For the text-containing cell, return its midpoint in (x, y) coordinate format. 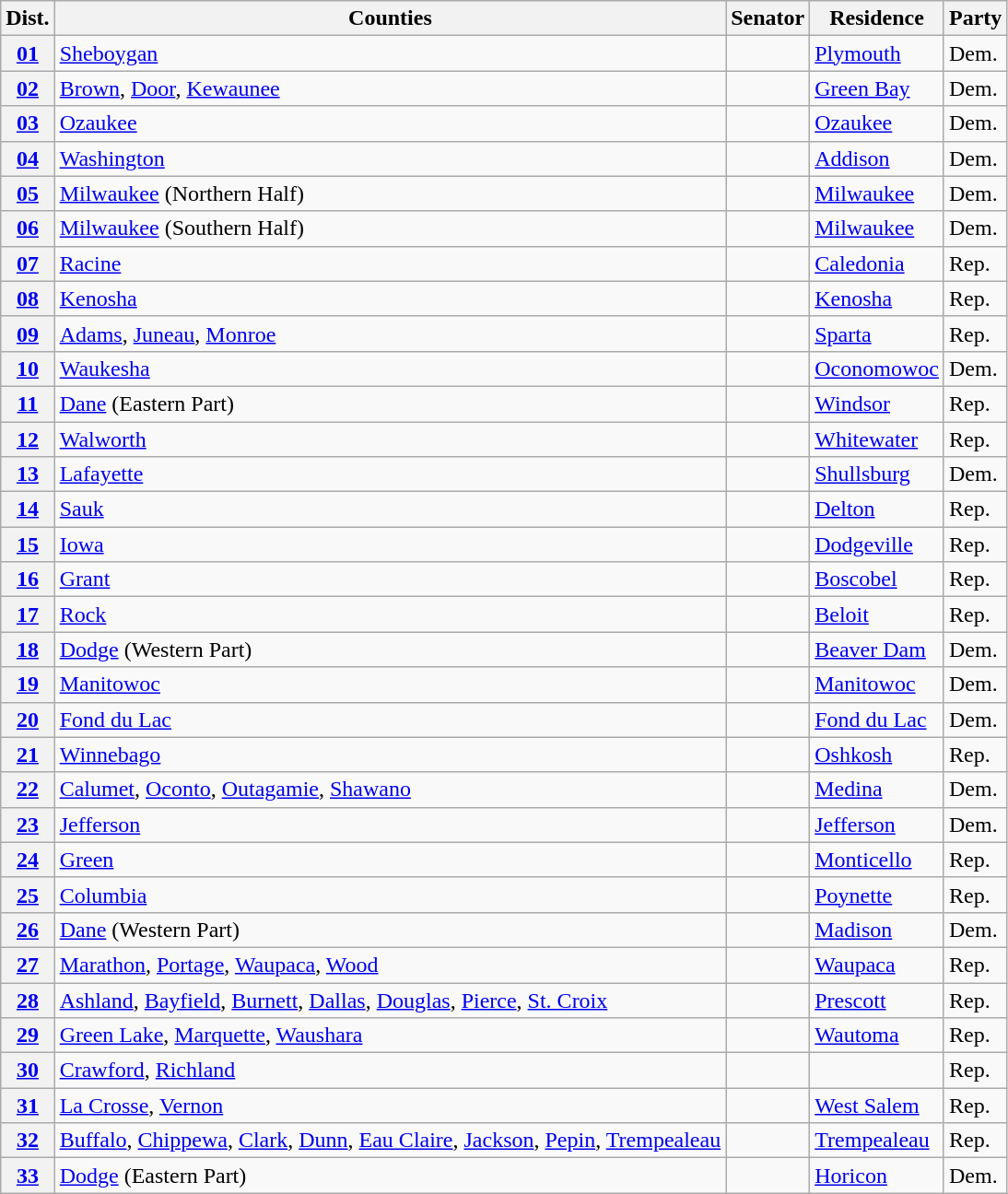
Marathon, Portage, Waupaca, Wood (391, 965)
Ashland, Bayfield, Burnett, Dallas, Douglas, Pierce, St. Croix (391, 1000)
Beaver Dam (877, 650)
Poynette (877, 895)
22 (28, 790)
04 (28, 158)
Columbia (391, 895)
Boscobel (877, 579)
Shullsburg (877, 474)
29 (28, 1036)
Addison (877, 158)
13 (28, 474)
West Salem (877, 1106)
Racine (391, 263)
15 (28, 544)
20 (28, 720)
Milwaukee (Northern Half) (391, 193)
19 (28, 685)
09 (28, 334)
Plymouth (877, 53)
Oshkosh (877, 755)
Walworth (391, 439)
Buffalo, Chippewa, Clark, Dunn, Eau Claire, Jackson, Pepin, Trempealeau (391, 1141)
26 (28, 930)
02 (28, 88)
Milwaukee (Southern Half) (391, 228)
Trempealeau (877, 1141)
10 (28, 369)
11 (28, 404)
33 (28, 1176)
Wautoma (877, 1036)
32 (28, 1141)
Senator (768, 18)
Whitewater (877, 439)
07 (28, 263)
Brown, Door, Kewaunee (391, 88)
Waukesha (391, 369)
12 (28, 439)
Oconomowoc (877, 369)
Grant (391, 579)
Lafayette (391, 474)
Sheboygan (391, 53)
Madison (877, 930)
Prescott (877, 1000)
28 (28, 1000)
01 (28, 53)
06 (28, 228)
Dist. (28, 18)
Windsor (877, 404)
Sauk (391, 509)
08 (28, 298)
Crawford, Richland (391, 1071)
16 (28, 579)
Calumet, Oconto, Outagamie, Shawano (391, 790)
Dodge (Eastern Part) (391, 1176)
Counties (391, 18)
Horicon (877, 1176)
Waupaca (877, 965)
Green Bay (877, 88)
La Crosse, Vernon (391, 1106)
Green Lake, Marquette, Waushara (391, 1036)
Adams, Juneau, Monroe (391, 334)
Monticello (877, 860)
Washington (391, 158)
Caledonia (877, 263)
25 (28, 895)
Sparta (877, 334)
Dane (Eastern Part) (391, 404)
18 (28, 650)
Residence (877, 18)
Medina (877, 790)
21 (28, 755)
Party (975, 18)
Green (391, 860)
Beloit (877, 615)
Winnebago (391, 755)
31 (28, 1106)
05 (28, 193)
30 (28, 1071)
14 (28, 509)
23 (28, 825)
Delton (877, 509)
Dodge (Western Part) (391, 650)
Rock (391, 615)
27 (28, 965)
17 (28, 615)
24 (28, 860)
Dane (Western Part) (391, 930)
Dodgeville (877, 544)
03 (28, 123)
Iowa (391, 544)
